From the cell containing the given text, extract its center point as [X, Y] coordinate. 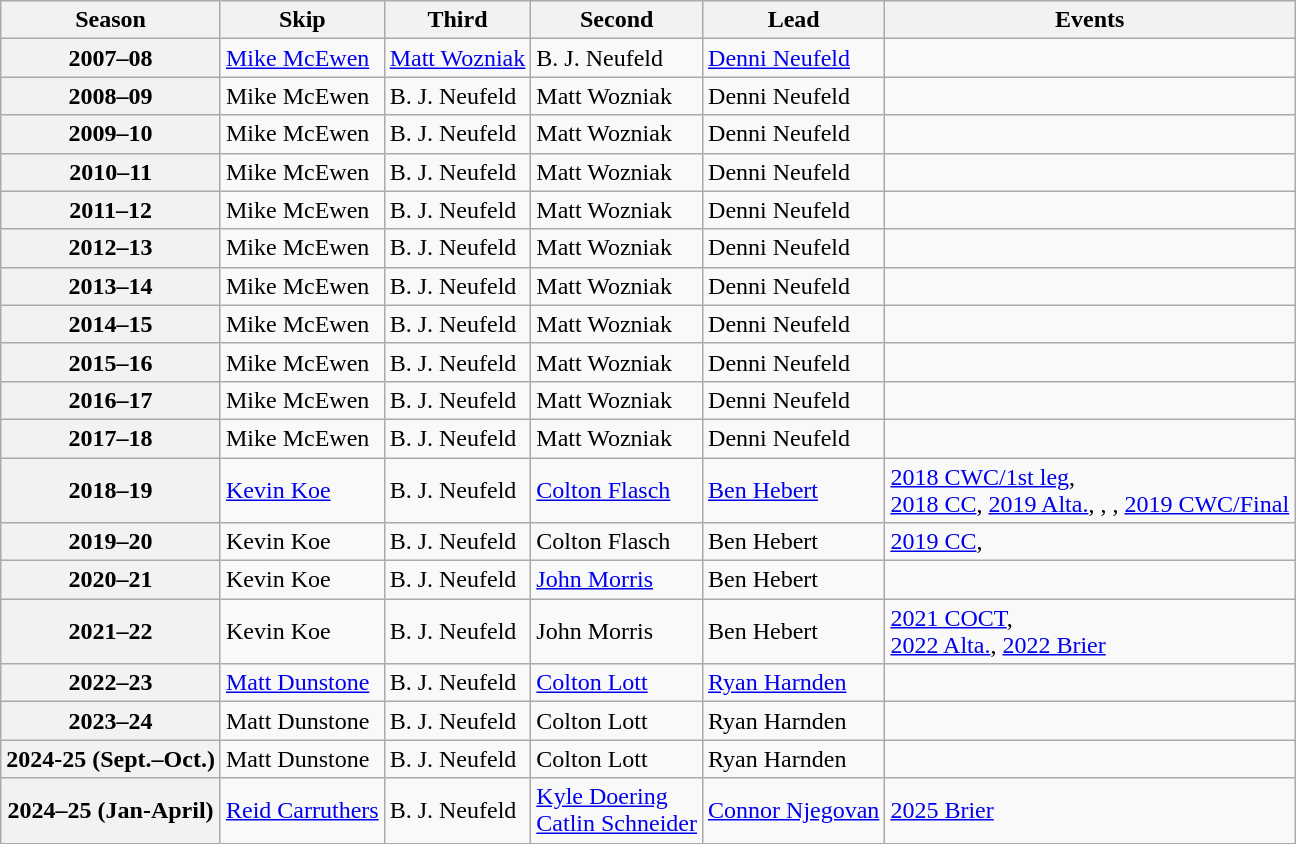
2013–14 [111, 286]
2025 Brier [1090, 810]
2024–25 (Jan-April) [111, 810]
2008–09 [111, 96]
2019–20 [111, 542]
2010–11 [111, 172]
2022–23 [111, 683]
Connor Njegovan [794, 810]
2009–10 [111, 134]
2023–24 [111, 721]
2018–19 [111, 490]
2021–22 [111, 632]
Second [617, 20]
2007–08 [111, 58]
Third [458, 20]
2021 COCT,2022 Alta., 2022 Brier [1090, 632]
2018 CWC/1st leg,2018 CC, 2019 Alta., , , 2019 CWC/Final [1090, 490]
2016–17 [111, 400]
Kyle DoeringCatlin Schneider [617, 810]
Lead [794, 20]
Events [1090, 20]
2012–13 [111, 248]
Season [111, 20]
Reid Carruthers [302, 810]
2024-25 (Sept.–Oct.) [111, 759]
2011–12 [111, 210]
2015–16 [111, 362]
2014–15 [111, 324]
Skip [302, 20]
2020–21 [111, 580]
2019 CC, [1090, 542]
2017–18 [111, 438]
